Scan for the cell matching the given text and deliver its (X, Y) coordinate at center. 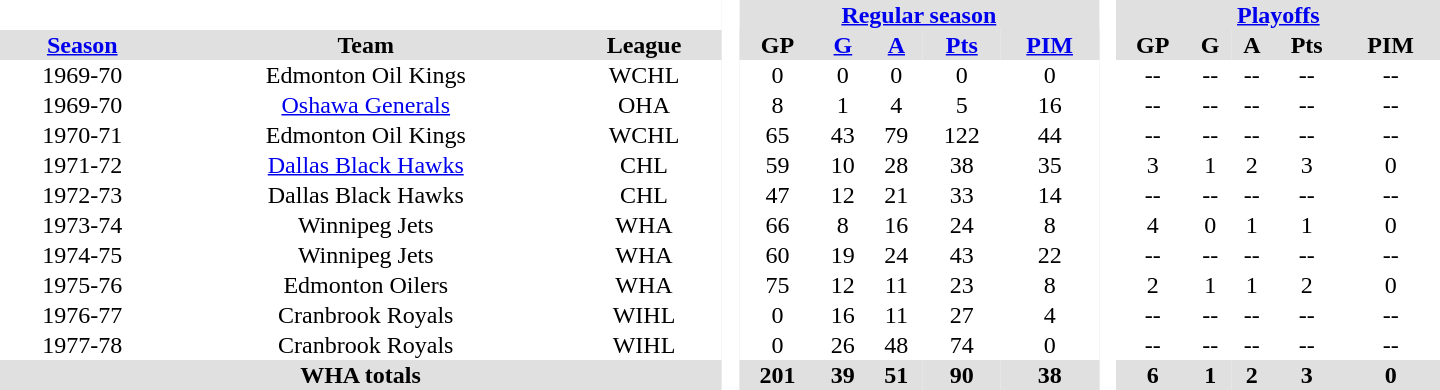
48 (897, 345)
1977-78 (82, 345)
21 (897, 195)
Oshawa Generals (366, 105)
79 (897, 135)
OHA (644, 105)
74 (962, 345)
90 (962, 375)
60 (778, 255)
39 (843, 375)
Playoffs (1278, 15)
75 (778, 285)
League (644, 45)
33 (962, 195)
14 (1049, 195)
Regular season (919, 15)
47 (778, 195)
1976-77 (82, 315)
51 (897, 375)
27 (962, 315)
10 (843, 165)
35 (1049, 165)
1973-74 (82, 225)
122 (962, 135)
Team (366, 45)
1975-76 (82, 285)
65 (778, 135)
6 (1153, 375)
1971-72 (82, 165)
Season (82, 45)
WHA totals (360, 375)
Edmonton Oilers (366, 285)
5 (962, 105)
26 (843, 345)
23 (962, 285)
1972-73 (82, 195)
22 (1049, 255)
19 (843, 255)
1974-75 (82, 255)
201 (778, 375)
44 (1049, 135)
66 (778, 225)
59 (778, 165)
1970-71 (82, 135)
28 (897, 165)
